Scan for the cell matching the given text and deliver its [x, y] coordinate at center. 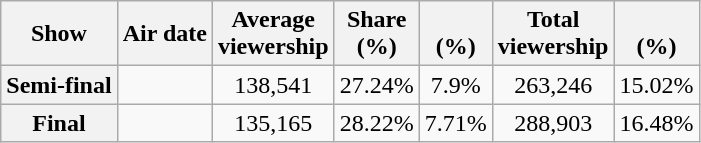
263,246 [553, 85]
28.22% [376, 123]
Show [59, 34]
7.9% [456, 85]
138,541 [273, 85]
Air date [164, 34]
Averageviewership [273, 34]
Semi-final [59, 85]
7.71% [456, 123]
Final [59, 123]
27.24% [376, 85]
135,165 [273, 123]
16.48% [656, 123]
Share(%) [376, 34]
15.02% [656, 85]
Totalviewership [553, 34]
288,903 [553, 123]
